Extract the (x, y) coordinate from the center of the cell holding the provided text.  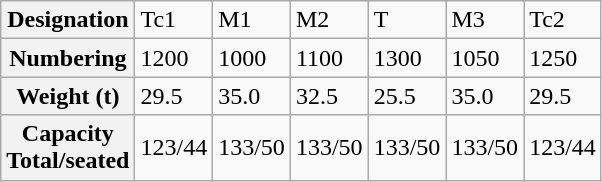
1250 (563, 58)
CapacityTotal/seated (68, 148)
1200 (174, 58)
Tc2 (563, 20)
M3 (485, 20)
1300 (407, 58)
Numbering (68, 58)
Tc1 (174, 20)
32.5 (329, 96)
T (407, 20)
25.5 (407, 96)
Designation (68, 20)
1100 (329, 58)
Weight (t) (68, 96)
1050 (485, 58)
M1 (252, 20)
1000 (252, 58)
M2 (329, 20)
